From the cell containing the given text, extract its center point as [X, Y] coordinate. 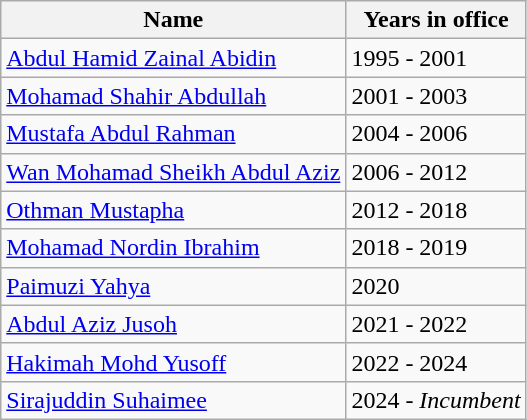
Hakimah Mohd Yusoff [174, 362]
2012 - 2018 [436, 210]
Years in office [436, 20]
Mustafa Abdul Rahman [174, 134]
Mohamad Shahir Abdullah [174, 96]
2024 - Incumbent [436, 400]
2004 - 2006 [436, 134]
2001 - 2003 [436, 96]
Sirajuddin Suhaimee [174, 400]
2021 - 2022 [436, 324]
Abdul Hamid Zainal Abidin [174, 58]
Mohamad Nordin Ibrahim [174, 248]
1995 - 2001 [436, 58]
2022 - 2024 [436, 362]
Wan Mohamad Sheikh Abdul Aziz [174, 172]
Abdul Aziz Jusoh [174, 324]
2006 - 2012 [436, 172]
Name [174, 20]
Othman Mustapha [174, 210]
2018 - 2019 [436, 248]
Paimuzi Yahya [174, 286]
2020 [436, 286]
